Extract the [X, Y] coordinate from the center of the cell holding the provided text.  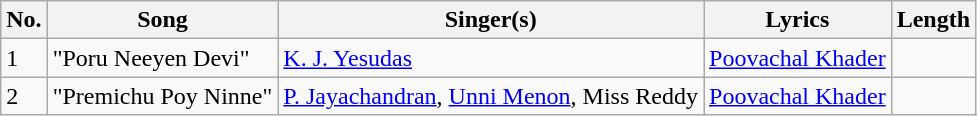
Singer(s) [491, 20]
1 [24, 58]
Length [933, 20]
"Poru Neeyen Devi" [162, 58]
K. J. Yesudas [491, 58]
No. [24, 20]
2 [24, 96]
Song [162, 20]
Lyrics [798, 20]
"Premichu Poy Ninne" [162, 96]
P. Jayachandran, Unni Menon, Miss Reddy [491, 96]
